Extract the (x, y) coordinate from the center of the cell holding the provided text.  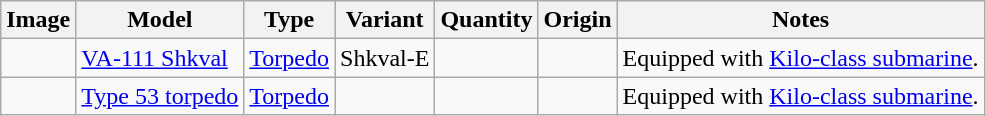
Model (160, 20)
VA-111 Shkval (160, 58)
Origin (578, 20)
Notes (800, 20)
Type (290, 20)
Image (38, 20)
Quantity (486, 20)
Variant (385, 20)
Type 53 torpedo (160, 96)
Shkval-E (385, 58)
